Identify which cell holds the provided text, then report its (x, y) central coordinate. 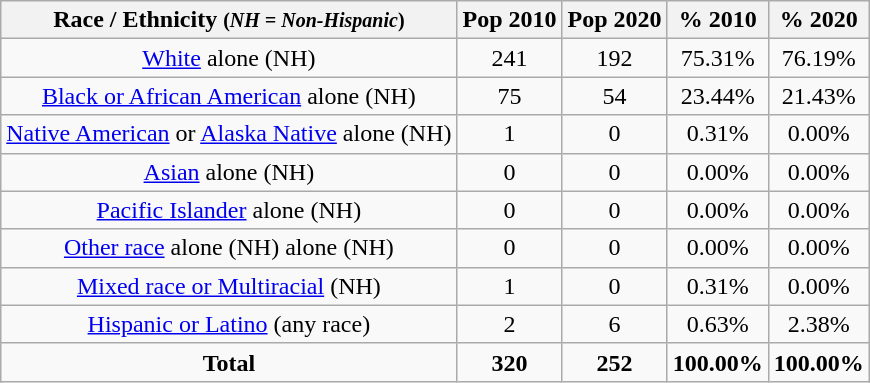
0.63% (718, 324)
Native American or Alaska Native alone (NH) (229, 134)
75.31% (718, 58)
75 (510, 96)
Race / Ethnicity (NH = Non-Hispanic) (229, 20)
21.43% (818, 96)
Total (229, 362)
Hispanic or Latino (any race) (229, 324)
White alone (NH) (229, 58)
320 (510, 362)
192 (614, 58)
Mixed race or Multiracial (NH) (229, 286)
241 (510, 58)
Asian alone (NH) (229, 172)
Other race alone (NH) alone (NH) (229, 248)
54 (614, 96)
2.38% (818, 324)
Pop 2020 (614, 20)
252 (614, 362)
6 (614, 324)
Pop 2010 (510, 20)
Black or African American alone (NH) (229, 96)
23.44% (718, 96)
% 2020 (818, 20)
2 (510, 324)
76.19% (818, 58)
% 2010 (718, 20)
Pacific Islander alone (NH) (229, 210)
